Scan for the cell matching the given text and deliver its [x, y] coordinate at center. 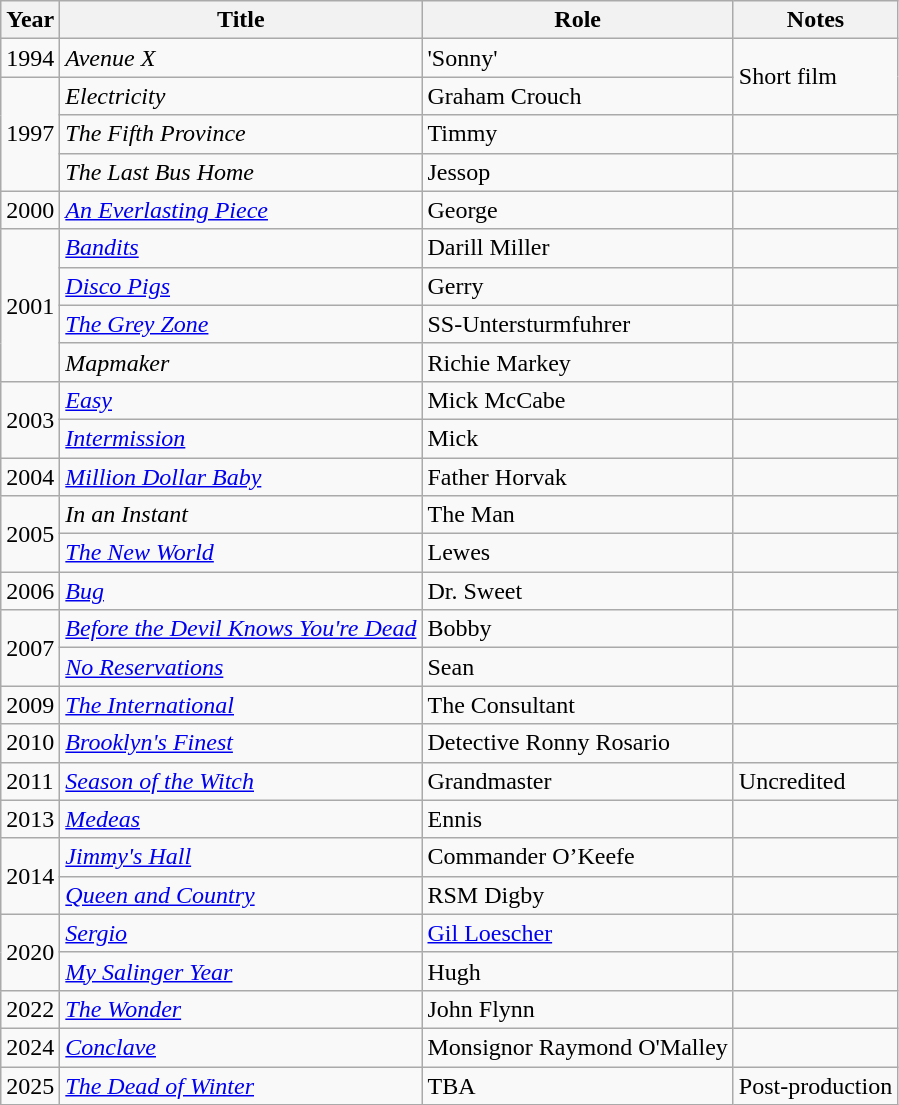
Richie Markey [578, 362]
'Sonny' [578, 58]
2003 [30, 419]
Gil Loescher [578, 933]
2007 [30, 648]
Intermission [241, 438]
John Flynn [578, 1009]
Darill Miller [578, 248]
Jessop [578, 172]
1997 [30, 134]
The New World [241, 553]
Season of the Witch [241, 781]
SS-Untersturmfuhrer [578, 324]
Conclave [241, 1047]
Dr. Sweet [578, 591]
Easy [241, 400]
2025 [30, 1085]
George [578, 210]
In an Instant [241, 515]
Father Horvak [578, 477]
Mick [578, 438]
Medeas [241, 819]
Role [578, 20]
The Wonder [241, 1009]
Queen and Country [241, 895]
Bobby [578, 629]
Notes [815, 20]
Brooklyn's Finest [241, 743]
Mick McCabe [578, 400]
The Fifth Province [241, 134]
The Grey Zone [241, 324]
2005 [30, 534]
Bug [241, 591]
2011 [30, 781]
2009 [30, 705]
Hugh [578, 971]
Monsignor Raymond O'Malley [578, 1047]
2014 [30, 876]
2000 [30, 210]
2022 [30, 1009]
Avenue X [241, 58]
My Salinger Year [241, 971]
2020 [30, 952]
No Reservations [241, 667]
The Man [578, 515]
Post-production [815, 1085]
The Consultant [578, 705]
The Dead of Winter [241, 1085]
Grandmaster [578, 781]
Before the Devil Knows You're Dead [241, 629]
The International [241, 705]
2001 [30, 305]
Commander O’Keefe [578, 857]
RSM Digby [578, 895]
Gerry [578, 286]
1994 [30, 58]
Sean [578, 667]
Detective Ronny Rosario [578, 743]
Electricity [241, 96]
Graham Crouch [578, 96]
Lewes [578, 553]
Sergio [241, 933]
2024 [30, 1047]
TBA [578, 1085]
Million Dollar Baby [241, 477]
Disco Pigs [241, 286]
An Everlasting Piece [241, 210]
Jimmy's Hall [241, 857]
Bandits [241, 248]
2010 [30, 743]
Uncredited [815, 781]
Timmy [578, 134]
Mapmaker [241, 362]
2006 [30, 591]
Year [30, 20]
Title [241, 20]
The Last Bus Home [241, 172]
2013 [30, 819]
2004 [30, 477]
Ennis [578, 819]
Short film [815, 77]
